Find where the given text appears and provide that cell's center as [x, y] coordinate. 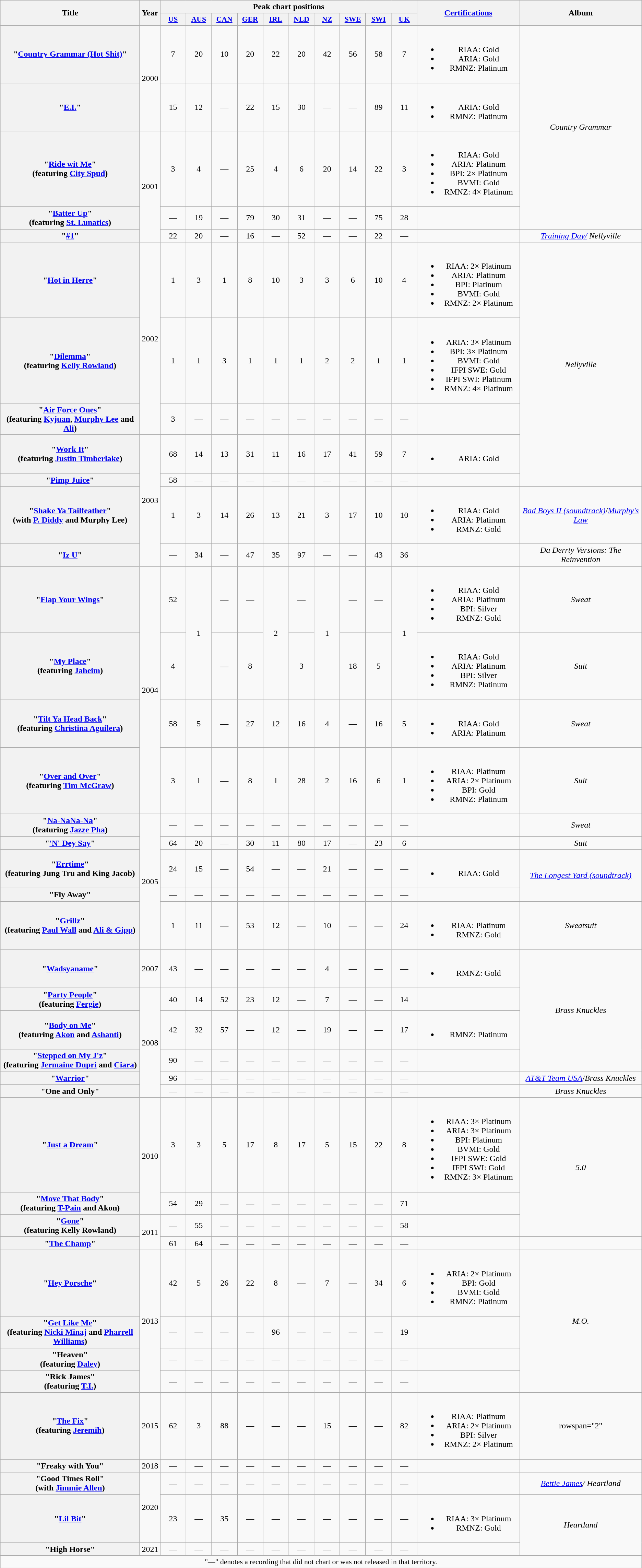
47 [250, 555]
2018 [150, 1466]
2008 [150, 1043]
RIAA: GoldARIA: PlatinumBPI: SilverRMNZ: Gold [468, 599]
Peak chart positions [289, 7]
NZ [327, 20]
"Dilemma"(featuring Kelly Rowland) [70, 361]
2013 [150, 1321]
"Iz U" [70, 555]
GER [250, 20]
RIAA: GoldARIA: PlatinumBPI: SilverRMNZ: Platinum [468, 666]
"Gone"(featuring Kelly Rowland) [70, 1226]
UK [404, 20]
M.O. [581, 1321]
US [173, 20]
RIAA: Gold [468, 869]
"Body on Me"(featuring Akon and Ashanti) [70, 1030]
2007 [150, 969]
"Get Like Me"(featuring Nicki Minaj and Pharrell Williams) [70, 1332]
"Rick James"(featuring T.I.) [70, 1381]
41 [353, 454]
27 [250, 723]
AUS [199, 20]
25 [250, 169]
"'N' Dey Say" [70, 843]
"Hey Porsche" [70, 1283]
"Heaven"(featuring Daley) [70, 1359]
RIAA: GoldARIA: PlatinumRMNZ: Gold [468, 515]
RIAA: GoldARIA: Platinum [468, 723]
"Just a Dream" [70, 1145]
Sweatsuit [581, 925]
SWI [379, 20]
ARIA: GoldRMNZ: Platinum [468, 107]
"Lil Bit" [70, 1519]
56 [353, 54]
"Freaky with You" [70, 1466]
90 [173, 1060]
2004 [150, 690]
2021 [150, 1549]
"My Place"(featuring Jaheim) [70, 666]
62 [173, 1426]
Heartland [581, 1525]
ARIA: 3× PlatinumBPI: 3× PlatinumBVMI: GoldIFPI SWE: GoldIFPI SWI: PlatinumRMNZ: 4× Platinum [468, 361]
"#1" [70, 236]
89 [379, 107]
SWE [353, 20]
Certifications [468, 13]
"Fly Away" [70, 895]
CAN [224, 20]
"Grillz"(featuring Paul Wall and Ali & Gipp) [70, 925]
RIAA: PlatinumARIA: 2× PlatinumBPI: GoldRMNZ: Platinum [468, 781]
RIAA: GoldARIA: GoldRMNZ: Platinum [468, 54]
AT&T Team USA/Brass Knuckles [581, 1078]
"Move That Body"(featuring T-Pain and Akon) [70, 1203]
59 [379, 454]
"The Fix"(featuring Jeremih) [70, 1426]
"Pimp Juice" [70, 480]
"Party People"(featuring Fergie) [70, 999]
"Country Grammar (Hot Shit)" [70, 54]
Nellyville [581, 364]
"Work It"(featuring Justin Timberlake) [70, 454]
40 [173, 999]
RMNZ: Platinum [468, 1030]
"Ride wit Me"(featuring City Spud) [70, 169]
RIAA: GoldARIA: PlatinumBPI: 2× PlatinumBVMI: GoldRMNZ: 4× Platinum [468, 169]
97 [302, 555]
"The Champ" [70, 1243]
36 [404, 555]
The Longest Yard (soundtrack) [581, 876]
2015 [150, 1426]
53 [250, 925]
2010 [150, 1156]
Album [581, 13]
Da Derrty Versions: The Reinvention [581, 555]
18 [353, 666]
Title [70, 13]
"High Horse" [70, 1549]
Year [150, 13]
29 [199, 1203]
2011 [150, 1232]
"Warrior" [70, 1078]
55 [199, 1226]
2003 [150, 500]
Bettie James/ Heartland [581, 1484]
57 [224, 1030]
"Errtime"(featuring Jung Tru and King Jacob) [70, 869]
Training Day/ Nellyville [581, 236]
2020 [150, 1508]
"—" denotes a recording that did not chart or was not released in that territory. [321, 1562]
2000 [150, 78]
79 [250, 218]
"Tilt Ya Head Back"(featuring Christina Aguilera) [70, 723]
71 [404, 1203]
"Over and Over" (featuring Tim McGraw) [70, 781]
"Shake Ya Tailfeather"(with P. Diddy and Murphy Lee) [70, 515]
80 [302, 843]
"Na-NaNa-Na"(featuring Jazze Pha) [70, 825]
"Wadsyaname" [70, 969]
82 [404, 1426]
ARIA: Gold [468, 454]
RIAA: PlatinumRMNZ: Gold [468, 925]
"Flap Your Wings" [70, 599]
5.0 [581, 1167]
RIAA: 2× PlatinumARIA: PlatinumBPI: PlatinumBVMI: GoldRMNZ: 2× Platinum [468, 280]
rowspan="2" [581, 1426]
"Hot in Herre" [70, 280]
"Good Times Roll"(with Jimmie Allen) [70, 1484]
68 [173, 454]
RIAA: 3× PlatinumRMNZ: Gold [468, 1519]
75 [379, 218]
IRL [276, 20]
32 [199, 1030]
Bad Boys II (soundtrack)/Murphy's Law [581, 515]
"Stepped on My J'z"(featuring Jermaine Dupri and Ciara) [70, 1060]
"E.I." [70, 107]
"Batter Up"(featuring St. Lunatics) [70, 218]
61 [173, 1243]
2001 [150, 187]
"Air Force Ones"(featuring Kyjuan, Murphy Lee and Ali) [70, 419]
2005 [150, 881]
RMNZ: Gold [468, 969]
"One and Only" [70, 1091]
RIAA: 3× PlatinumARIA: 3× PlatinumBPI: PlatinumBVMI: GoldIFPI SWE: GoldIFPI SWI: GoldRMNZ: 3× Platinum [468, 1145]
RIAA: PlatinumARIA: 2× PlatinumBPI: SilverRMNZ: 2× Platinum [468, 1426]
2002 [150, 338]
Country Grammar [581, 127]
88 [224, 1426]
ARIA: 2× PlatinumBPI: GoldBVMI: GoldRMNZ: Platinum [468, 1283]
NLD [302, 20]
